Return the (X, Y) coordinate for the center point of the cell that contains the specified text.  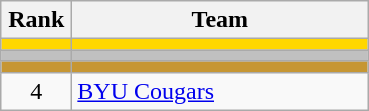
4 (36, 91)
Team (220, 20)
BYU Cougars (220, 91)
Rank (36, 20)
